Pinpoint the cell where the given text exists, returning its [x, y] midpoint coordinate. 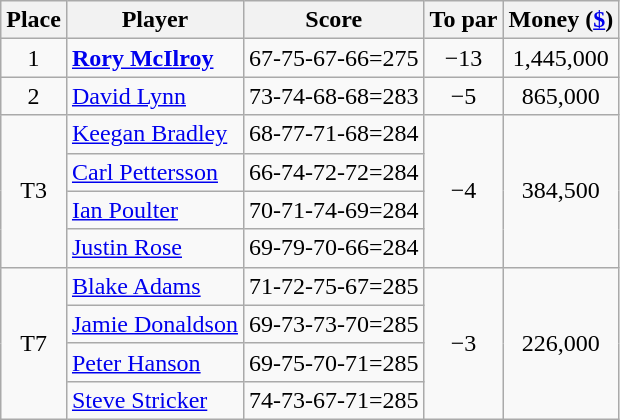
T3 [34, 191]
68-77-71-68=284 [334, 134]
−5 [464, 96]
1 [34, 58]
226,000 [561, 343]
71-72-75-67=285 [334, 286]
Blake Adams [154, 286]
67-75-67-66=275 [334, 58]
To par [464, 20]
865,000 [561, 96]
Justin Rose [154, 248]
1,445,000 [561, 58]
−4 [464, 191]
Jamie Donaldson [154, 324]
T7 [34, 343]
Ian Poulter [154, 210]
Score [334, 20]
Carl Pettersson [154, 172]
Money ($) [561, 20]
−13 [464, 58]
Place [34, 20]
Steve Stricker [154, 400]
70-71-74-69=284 [334, 210]
74-73-67-71=285 [334, 400]
2 [34, 96]
David Lynn [154, 96]
69-79-70-66=284 [334, 248]
Player [154, 20]
384,500 [561, 191]
69-75-70-71=285 [334, 362]
73-74-68-68=283 [334, 96]
Peter Hanson [154, 362]
66-74-72-72=284 [334, 172]
69-73-73-70=285 [334, 324]
Keegan Bradley [154, 134]
Rory McIlroy [154, 58]
−3 [464, 343]
